Identify which cell holds the provided text, then report its (x, y) central coordinate. 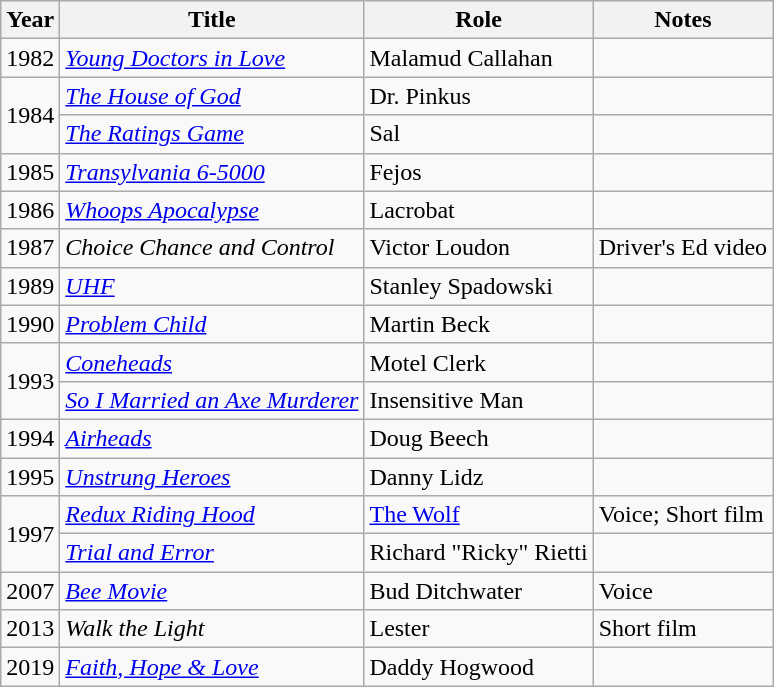
Danny Lidz (478, 477)
2019 (30, 667)
Doug Beech (478, 438)
UHF (212, 286)
1995 (30, 477)
Driver's Ed video (682, 248)
Faith, Hope & Love (212, 667)
1987 (30, 248)
Transylvania 6-5000 (212, 172)
1989 (30, 286)
Dr. Pinkus (478, 96)
Choice Chance and Control (212, 248)
Voice (682, 591)
Insensitive Man (478, 400)
2013 (30, 629)
So I Married an Axe Murderer (212, 400)
Airheads (212, 438)
Walk the Light (212, 629)
Martin Beck (478, 324)
Sal (478, 134)
Trial and Error (212, 553)
2007 (30, 591)
Redux Riding Hood (212, 515)
Fejos (478, 172)
Bee Movie (212, 591)
1990 (30, 324)
Daddy Hogwood (478, 667)
Voice; Short film (682, 515)
Young Doctors in Love (212, 58)
Unstrung Heroes (212, 477)
Malamud Callahan (478, 58)
Lester (478, 629)
Role (478, 20)
Richard "Ricky" Rietti (478, 553)
1984 (30, 115)
The Ratings Game (212, 134)
1982 (30, 58)
1997 (30, 534)
Coneheads (212, 362)
Stanley Spadowski (478, 286)
The Wolf (478, 515)
1994 (30, 438)
Lacrobat (478, 210)
Short film (682, 629)
Notes (682, 20)
1993 (30, 381)
Bud Ditchwater (478, 591)
Year (30, 20)
Problem Child (212, 324)
Motel Clerk (478, 362)
1986 (30, 210)
Title (212, 20)
Victor Loudon (478, 248)
Whoops Apocalypse (212, 210)
The House of God (212, 96)
1985 (30, 172)
